Capture the cell that displays the provided text and extract its (X, Y) central coordinate. 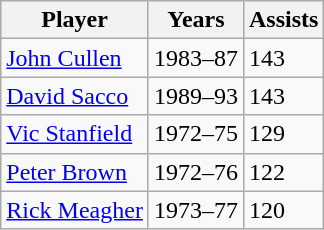
1972–76 (196, 172)
David Sacco (75, 96)
Vic Stanfield (75, 134)
120 (283, 210)
John Cullen (75, 58)
1973–77 (196, 210)
1972–75 (196, 134)
1983–87 (196, 58)
Player (75, 20)
1989–93 (196, 96)
129 (283, 134)
Assists (283, 20)
Rick Meagher (75, 210)
Years (196, 20)
122 (283, 172)
Peter Brown (75, 172)
